Scan for the cell matching the given text and deliver its (X, Y) coordinate at center. 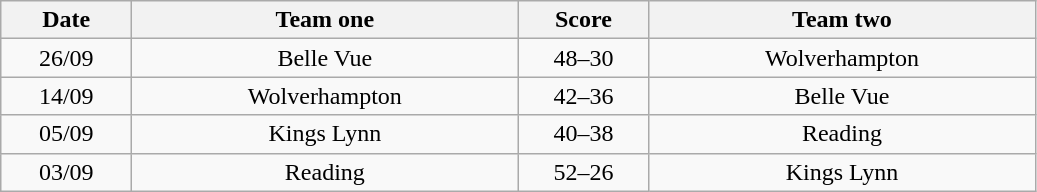
26/09 (66, 58)
05/09 (66, 134)
42–36 (584, 96)
52–26 (584, 172)
48–30 (584, 58)
Date (66, 20)
Score (584, 20)
Team two (842, 20)
Team one (325, 20)
14/09 (66, 96)
40–38 (584, 134)
03/09 (66, 172)
